From the cell containing the given text, extract its center point as [X, Y] coordinate. 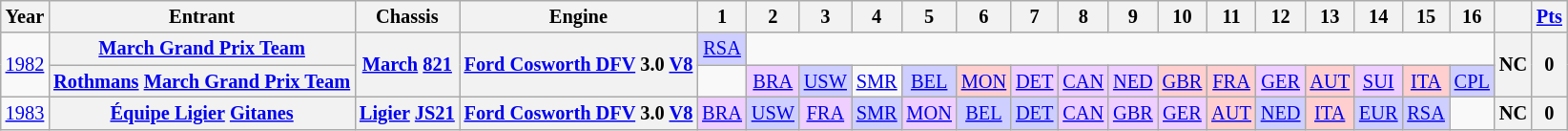
4 [877, 16]
1983 [25, 113]
March 821 [407, 65]
11 [1231, 16]
Year [25, 16]
15 [1425, 16]
Équipe Ligier Gitanes [202, 113]
7 [1034, 16]
5 [929, 16]
Ligier JS21 [407, 113]
Chassis [407, 16]
10 [1183, 16]
8 [1083, 16]
1982 [25, 65]
16 [1473, 16]
13 [1330, 16]
14 [1378, 16]
1 [722, 16]
Rothmans March Grand Prix Team [202, 81]
March Grand Prix Team [202, 49]
3 [826, 16]
CPL [1473, 81]
EUR [1378, 113]
12 [1281, 16]
SUI [1378, 81]
Entrant [202, 16]
6 [984, 16]
Pts [1549, 16]
9 [1133, 16]
Engine [579, 16]
2 [773, 16]
